Determine the [x, y] coordinate at the center of the cell enclosing the given text.  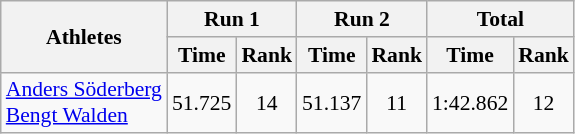
11 [396, 102]
Anders SöderbergBengt Walden [84, 102]
Athletes [84, 36]
51.725 [202, 102]
Total [500, 19]
1:42.862 [470, 102]
12 [544, 102]
Run 2 [362, 19]
14 [266, 102]
51.137 [332, 102]
Run 1 [232, 19]
